Find where the given text appears and provide that cell's center as [X, Y] coordinate. 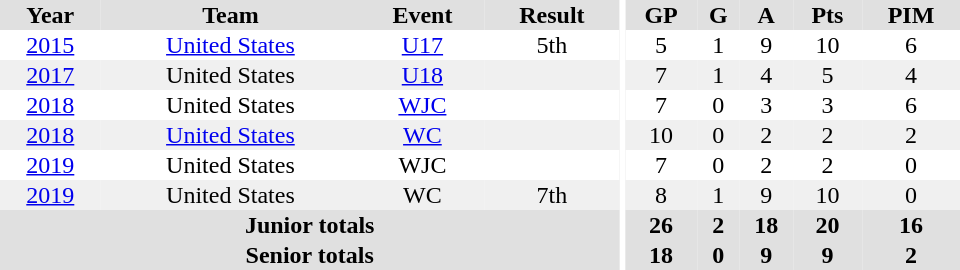
Year [50, 15]
5th [552, 45]
7th [552, 195]
Event [422, 15]
A [766, 15]
16 [911, 225]
GP [661, 15]
2017 [50, 75]
Junior totals [310, 225]
Result [552, 15]
2015 [50, 45]
G [718, 15]
20 [828, 225]
Team [231, 15]
26 [661, 225]
PIM [911, 15]
Senior totals [310, 255]
U18 [422, 75]
U17 [422, 45]
Pts [828, 15]
8 [661, 195]
